Find where the given text appears and provide that cell's center as (X, Y) coordinate. 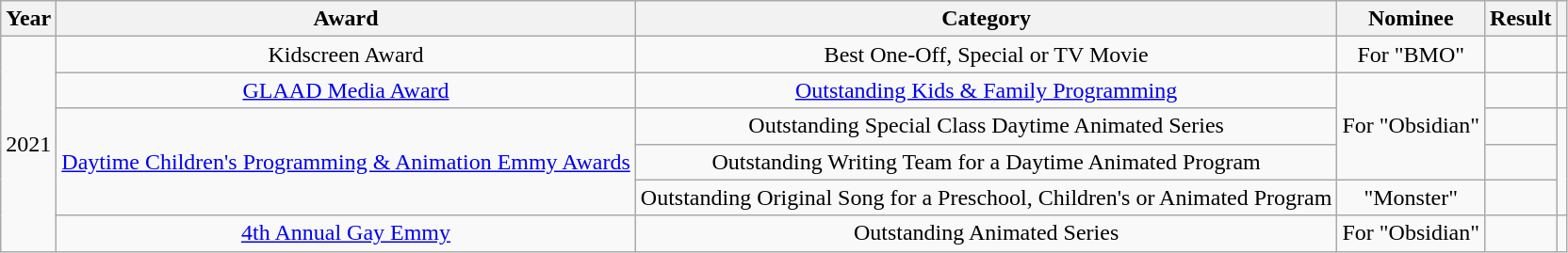
Outstanding Original Song for a Preschool, Children's or Animated Program (986, 198)
Best One-Off, Special or TV Movie (986, 55)
Category (986, 19)
Result (1521, 19)
Year (28, 19)
Award (346, 19)
Outstanding Animated Series (986, 233)
Outstanding Kids & Family Programming (986, 90)
Outstanding Special Class Daytime Animated Series (986, 126)
GLAAD Media Award (346, 90)
Outstanding Writing Team for a Daytime Animated Program (986, 162)
2021 (28, 144)
"Monster" (1412, 198)
Daytime Children's Programming & Animation Emmy Awards (346, 162)
4th Annual Gay Emmy (346, 233)
Kidscreen Award (346, 55)
Nominee (1412, 19)
For "BMO" (1412, 55)
